Search for the cell housing the specified text and yield its (x, y) center coordinate. 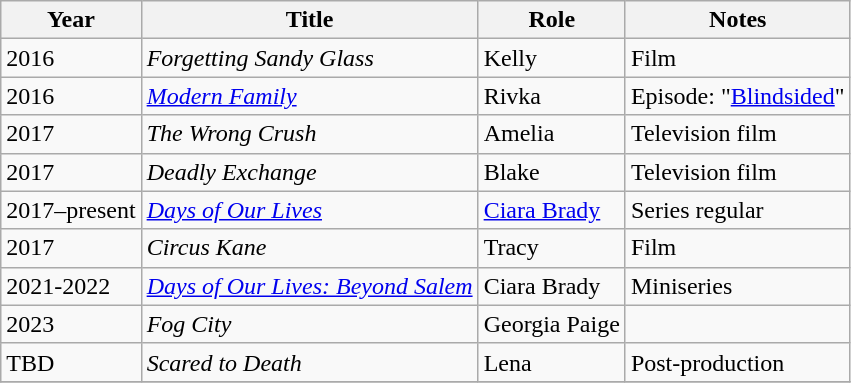
Blake (552, 172)
The Wrong Crush (310, 134)
Deadly Exchange (310, 172)
Days of Our Lives (310, 210)
Amelia (552, 134)
Lena (552, 362)
Year (71, 20)
Modern Family (310, 96)
Miniseries (738, 286)
Series regular (738, 210)
Georgia Paige (552, 324)
2023 (71, 324)
2021-2022 (71, 286)
2017–present (71, 210)
Days of Our Lives: Beyond Salem (310, 286)
Scared to Death (310, 362)
Episode: "Blindsided" (738, 96)
TBD (71, 362)
Post-production (738, 362)
Title (310, 20)
Fog City (310, 324)
Notes (738, 20)
Role (552, 20)
Forgetting Sandy Glass (310, 58)
Rivka (552, 96)
Tracy (552, 248)
Kelly (552, 58)
Circus Kane (310, 248)
